Detect which cell encompasses the target text, then output its [X, Y] center coordinate. 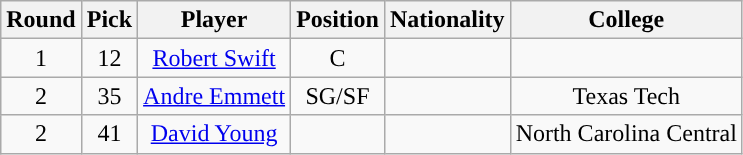
Player [214, 20]
SG/SF [338, 96]
Texas Tech [626, 96]
12 [109, 58]
Position [338, 20]
Robert Swift [214, 58]
David Young [214, 134]
Nationality [447, 20]
41 [109, 134]
35 [109, 96]
Round [41, 20]
Andre Emmett [214, 96]
College [626, 20]
1 [41, 58]
Pick [109, 20]
C [338, 58]
North Carolina Central [626, 134]
